For the text-containing cell, return its midpoint in (x, y) coordinate format. 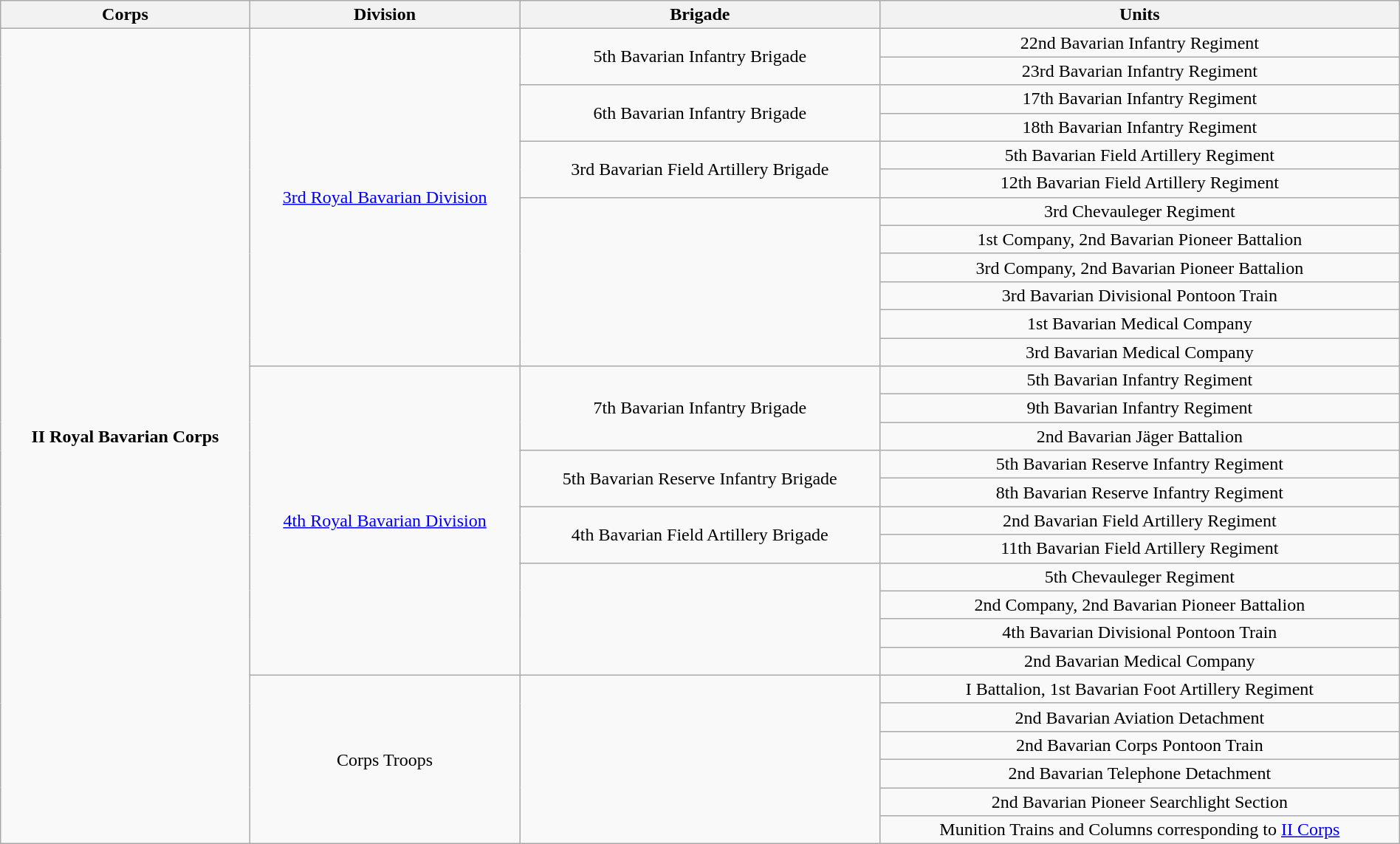
5th Chevauleger Regiment (1139, 577)
7th Bavarian Infantry Brigade (700, 408)
Corps (126, 15)
4th Bavarian Field Artillery Brigade (700, 535)
2nd Company, 2nd Bavarian Pioneer Battalion (1139, 605)
2nd Bavarian Field Artillery Regiment (1139, 521)
17th Bavarian Infantry Regiment (1139, 99)
5th Bavarian Infantry Brigade (700, 57)
3rd Bavarian Field Artillery Brigade (700, 169)
4th Royal Bavarian Division (385, 521)
3rd Royal Bavarian Division (385, 198)
18th Bavarian Infantry Regiment (1139, 127)
22nd Bavarian Infantry Regiment (1139, 43)
4th Bavarian Divisional Pontoon Train (1139, 633)
23rd Bavarian Infantry Regiment (1139, 71)
5th Bavarian Reserve Infantry Regiment (1139, 464)
2nd Bavarian Medical Company (1139, 661)
2nd Bavarian Telephone Detachment (1139, 773)
1st Company, 2nd Bavarian Pioneer Battalion (1139, 239)
2nd Bavarian Jäger Battalion (1139, 436)
II Royal Bavarian Corps (126, 436)
3rd Bavarian Divisional Pontoon Train (1139, 295)
11th Bavarian Field Artillery Regiment (1139, 549)
Corps Troops (385, 759)
Units (1139, 15)
2nd Bavarian Pioneer Searchlight Section (1139, 801)
6th Bavarian Infantry Brigade (700, 113)
3rd Chevauleger Regiment (1139, 211)
2nd Bavarian Aviation Detachment (1139, 717)
5th Bavarian Infantry Regiment (1139, 380)
8th Bavarian Reserve Infantry Regiment (1139, 493)
1st Bavarian Medical Company (1139, 323)
2nd Bavarian Corps Pontoon Train (1139, 745)
Brigade (700, 15)
9th Bavarian Infantry Regiment (1139, 408)
3rd Bavarian Medical Company (1139, 352)
Munition Trains and Columns corresponding to II Corps (1139, 830)
5th Bavarian Reserve Infantry Brigade (700, 478)
5th Bavarian Field Artillery Regiment (1139, 155)
I Battalion, 1st Bavarian Foot Artillery Regiment (1139, 689)
12th Bavarian Field Artillery Regiment (1139, 183)
3rd Company, 2nd Bavarian Pioneer Battalion (1139, 267)
Division (385, 15)
